Capture the cell that displays the provided text and extract its [x, y] central coordinate. 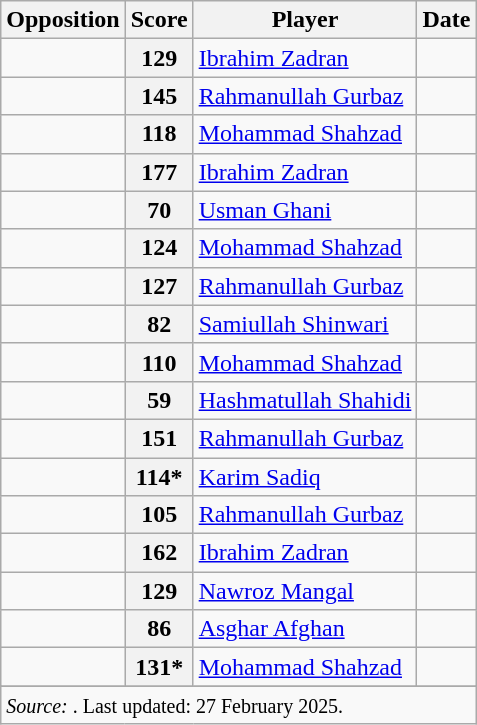
127 [159, 286]
Usman Ghani [305, 210]
114* [159, 477]
Date [446, 20]
82 [159, 324]
Karim Sadiq [305, 477]
Nawroz Mangal [305, 591]
Opposition [63, 20]
145 [159, 96]
177 [159, 172]
Player [305, 20]
162 [159, 553]
70 [159, 210]
Source: . Last updated: 27 February 2025. [238, 705]
124 [159, 248]
59 [159, 400]
118 [159, 134]
Score [159, 20]
Samiullah Shinwari [305, 324]
131* [159, 667]
Hashmatullah Shahidi [305, 400]
86 [159, 629]
Asghar Afghan [305, 629]
110 [159, 362]
105 [159, 515]
151 [159, 438]
